Detect which cell encompasses the target text, then output its (X, Y) center coordinate. 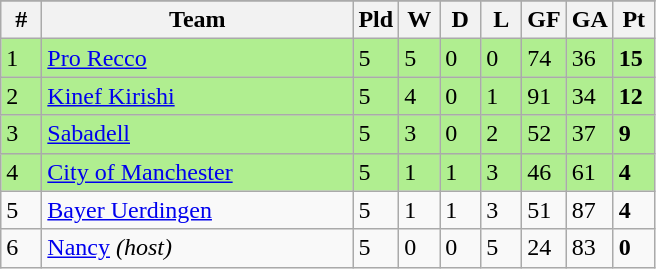
61 (590, 172)
6 (22, 248)
46 (544, 172)
Pld (376, 20)
L (502, 20)
36 (590, 58)
74 (544, 58)
Kinef Kirishi (198, 96)
W (420, 20)
15 (634, 58)
83 (590, 248)
52 (544, 134)
37 (590, 134)
Sabadell (198, 134)
9 (634, 134)
City of Manchester (198, 172)
Pt (634, 20)
GF (544, 20)
Team (198, 20)
D (460, 20)
GA (590, 20)
91 (544, 96)
34 (590, 96)
12 (634, 96)
51 (544, 210)
Nancy (host) (198, 248)
87 (590, 210)
24 (544, 248)
# (22, 20)
Pro Recco (198, 58)
Bayer Uerdingen (198, 210)
